Search for the cell housing the specified text and yield its (x, y) center coordinate. 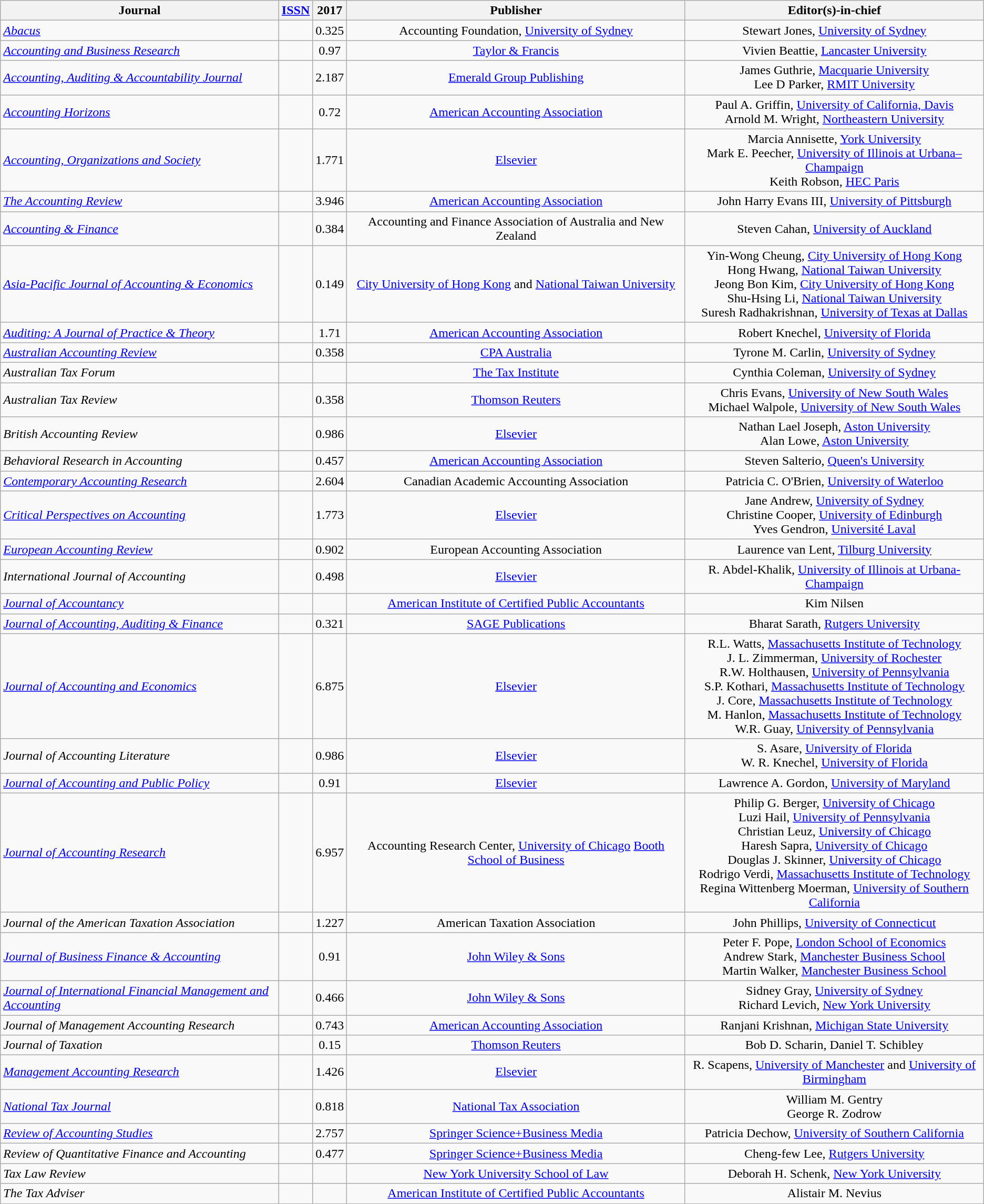
1.426 (330, 1073)
Kim Nilsen (834, 604)
American Taxation Association (516, 922)
0.743 (330, 1025)
Journal of the American Taxation Association (140, 922)
0.477 (330, 1154)
0.498 (330, 576)
Alistair M. Nevius (834, 1193)
Journal of Accounting and Economics (140, 686)
Vivien Beattie, Lancaster University (834, 50)
Australian Tax Forum (140, 372)
Journal of Taxation (140, 1045)
William M. GentryGeorge R. Zodrow (834, 1106)
Paul A. Griffin, University of California, Davis Arnold M. Wright, Northeastern University (834, 111)
0.384 (330, 228)
Journal (140, 11)
John Phillips, University of Connecticut (834, 922)
Journal of International Financial Management and Accounting (140, 998)
1.227 (330, 922)
Journal of Accounting Research (140, 853)
The Accounting Review (140, 201)
Accounting & Finance (140, 228)
0.149 (330, 284)
Taylor & Francis (516, 50)
Australian Accounting Review (140, 352)
3.946 (330, 201)
Critical Perspectives on Accounting (140, 515)
Robert Knechel, University of Florida (834, 332)
The Tax Institute (516, 372)
Emerald Group Publishing (516, 78)
0.325 (330, 30)
Accounting, Auditing & Accountability Journal (140, 78)
Publisher (516, 11)
0.15 (330, 1045)
Contemporary Accounting Research (140, 481)
James Guthrie, Macquarie UniversityLee D Parker, RMIT University (834, 78)
0.818 (330, 1106)
Deborah H. Schenk, New York University (834, 1174)
International Journal of Accounting (140, 576)
Cynthia Coleman, University of Sydney (834, 372)
Sidney Gray, University of SydneyRichard Levich, New York University (834, 998)
John Harry Evans III, University of Pittsburgh (834, 201)
0.902 (330, 549)
National Tax Journal (140, 1106)
0.72 (330, 111)
1.773 (330, 515)
Chris Evans, University of New South WalesMichael Walpole, University of New South Wales (834, 400)
British Accounting Review (140, 434)
0.321 (330, 624)
Editor(s)-in-chief (834, 11)
6.957 (330, 853)
Journal of Accounting Literature (140, 756)
2.187 (330, 78)
0.97 (330, 50)
European Accounting Association (516, 549)
Steven Salterio, Queen's University (834, 461)
Patricia C. O'Brien, University of Waterloo (834, 481)
Management Accounting Research (140, 1073)
Accounting Horizons (140, 111)
Accounting, Organizations and Society (140, 160)
Journal of Management Accounting Research (140, 1025)
The Tax Adviser (140, 1193)
National Tax Association (516, 1106)
Patricia Dechow, University of Southern California (834, 1134)
Peter F. Pope, London School of EconomicsAndrew Stark, Manchester Business SchoolMartin Walker, Manchester Business School (834, 956)
Laurence van Lent, Tilburg University (834, 549)
Jane Andrew, University of SydneyChristine Cooper, University of EdinburghYves Gendron, Université Laval (834, 515)
6.875 (330, 686)
SAGE Publications (516, 624)
Behavioral Research in Accounting (140, 461)
Nathan Lael Joseph, Aston UniversityAlan Lowe, Aston University (834, 434)
Review of Accounting Studies (140, 1134)
New York University School of Law (516, 1174)
2.757 (330, 1134)
Journal of Business Finance & Accounting (140, 956)
Review of Quantitative Finance and Accounting (140, 1154)
Australian Tax Review (140, 400)
Tax Law Review (140, 1174)
Cheng-few Lee, Rutgers University (834, 1154)
1.71 (330, 332)
Tyrone M. Carlin, University of Sydney (834, 352)
S. Asare, University of FloridaW. R. Knechel, University of Florida (834, 756)
2.604 (330, 481)
City University of Hong Kong and National Taiwan University (516, 284)
Journal of Accounting and Public Policy (140, 783)
Accounting Foundation, University of Sydney (516, 30)
Accounting Research Center, University of Chicago Booth School of Business (516, 853)
R. Scapens, University of Manchester and University of Birmingham (834, 1073)
Stewart Jones, University of Sydney (834, 30)
Accounting and Finance Association of Australia and New Zealand (516, 228)
R. Abdel-Khalik, University of Illinois at Urbana-Champaign (834, 576)
0.457 (330, 461)
Abacus (140, 30)
Bharat Sarath, Rutgers University (834, 624)
Lawrence A. Gordon, University of Maryland (834, 783)
Journal of Accountancy (140, 604)
0.466 (330, 998)
Journal of Accounting, Auditing & Finance (140, 624)
CPA Australia (516, 352)
Bob D. Scharin, Daniel T. Schibley (834, 1045)
Accounting and Business Research (140, 50)
1.771 (330, 160)
Ranjani Krishnan, Michigan State University (834, 1025)
Steven Cahan, University of Auckland (834, 228)
European Accounting Review (140, 549)
Asia-Pacific Journal of Accounting & Economics (140, 284)
ISSN (295, 11)
Canadian Academic Accounting Association (516, 481)
2017 (330, 11)
Marcia Annisette, York UniversityMark E. Peecher, University of Illinois at Urbana–ChampaignKeith Robson, HEC Paris (834, 160)
Auditing: A Journal of Practice & Theory (140, 332)
